Detect which cell encompasses the target text, then output its (x, y) center coordinate. 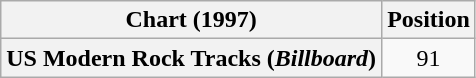
Chart (1997) (192, 20)
US Modern Rock Tracks (Billboard) (192, 58)
91 (429, 58)
Position (429, 20)
